Return (x, y) of the center of cell containing provided text 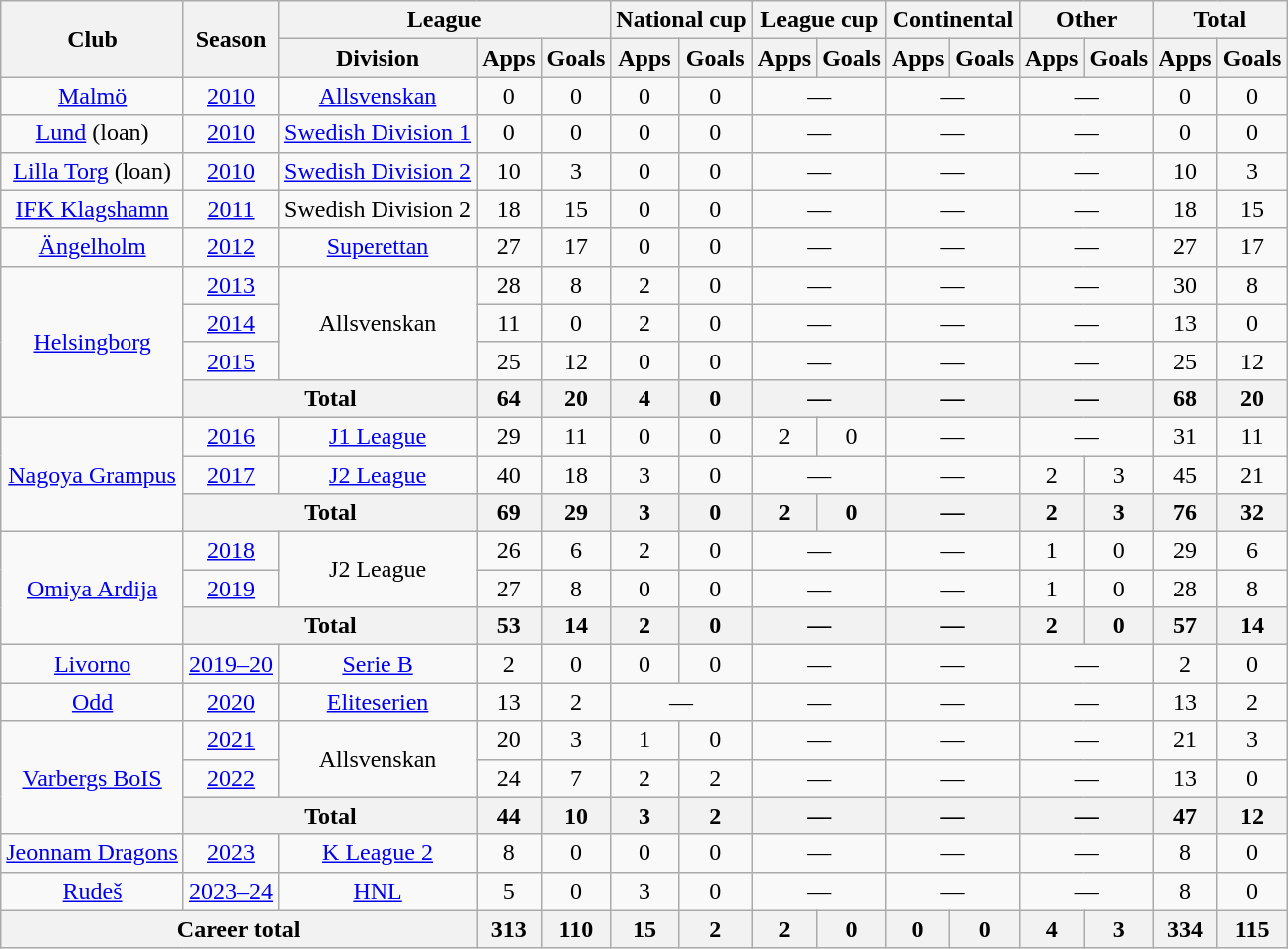
26 (509, 551)
League cup (819, 20)
Lund (loan) (93, 133)
76 (1185, 513)
115 (1252, 929)
2021 (231, 740)
2014 (231, 323)
Continental (952, 20)
K League 2 (379, 853)
313 (509, 929)
24 (509, 778)
Ängelholm (93, 247)
2022 (231, 778)
2013 (231, 285)
334 (1185, 929)
2016 (231, 436)
HNL (379, 891)
2023 (231, 853)
2012 (231, 247)
Lilla Torg (loan) (93, 171)
Varbergs BoIS (93, 778)
2019 (231, 589)
64 (509, 398)
Swedish Division 1 (379, 133)
Livorno (93, 664)
League (444, 20)
Jeonnam Dragons (93, 853)
Helsingborg (93, 342)
Division (379, 58)
30 (1185, 285)
110 (576, 929)
Eliteserien (379, 702)
Malmö (93, 96)
Odd (93, 702)
7 (576, 778)
2023–24 (231, 891)
IFK Klagshamn (93, 209)
44 (509, 816)
2015 (231, 360)
Superettan (379, 247)
J1 League (379, 436)
68 (1185, 398)
53 (509, 626)
Other (1087, 20)
2018 (231, 551)
Season (231, 39)
31 (1185, 436)
Club (93, 39)
45 (1185, 475)
National cup (681, 20)
69 (509, 513)
Career total (239, 929)
2017 (231, 475)
Rudeš (93, 891)
40 (509, 475)
Serie B (379, 664)
2011 (231, 209)
2020 (231, 702)
2019–20 (231, 664)
47 (1185, 816)
5 (509, 891)
Nagoya Grampus (93, 474)
32 (1252, 513)
Omiya Ardija (93, 589)
57 (1185, 626)
